Provide the [x, y] coordinate of the cell's center where the given text is located.  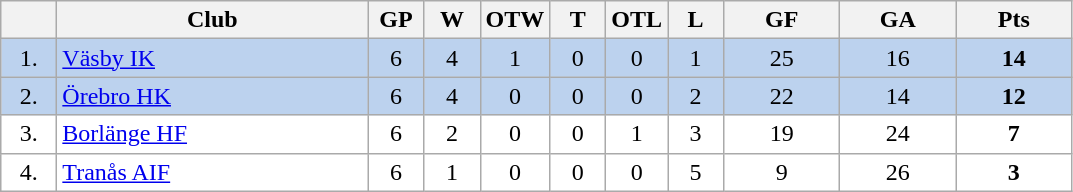
2. [29, 96]
Borlänge HF [212, 134]
24 [898, 134]
Väsby IK [212, 58]
Örebro HK [212, 96]
9 [782, 172]
W [452, 20]
GF [782, 20]
5 [696, 172]
Tranås AIF [212, 172]
L [696, 20]
4. [29, 172]
16 [898, 58]
7 [1014, 134]
22 [782, 96]
1. [29, 58]
OTW [515, 20]
12 [1014, 96]
26 [898, 172]
T [578, 20]
GP [396, 20]
Club [212, 20]
OTL [637, 20]
25 [782, 58]
3. [29, 134]
19 [782, 134]
GA [898, 20]
Pts [1014, 20]
